Search for the cell housing the specified text and yield its [x, y] center coordinate. 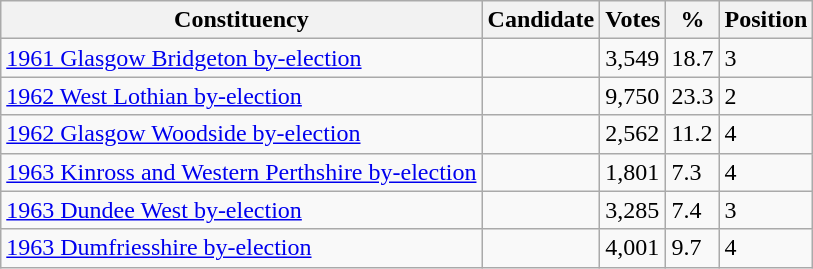
2 [766, 96]
Votes [633, 20]
9.7 [692, 248]
23.3 [692, 96]
1963 Dumfriesshire by-election [242, 248]
Position [766, 20]
7.3 [692, 172]
1962 West Lothian by-election [242, 96]
% [692, 20]
3,549 [633, 58]
Candidate [541, 20]
1963 Kinross and Western Perthshire by-election [242, 172]
7.4 [692, 210]
1962 Glasgow Woodside by-election [242, 134]
9,750 [633, 96]
18.7 [692, 58]
3,285 [633, 210]
1,801 [633, 172]
Constituency [242, 20]
1961 Glasgow Bridgeton by-election [242, 58]
4,001 [633, 248]
1963 Dundee West by-election [242, 210]
11.2 [692, 134]
2,562 [633, 134]
